Search for the cell housing the specified text and yield its (X, Y) center coordinate. 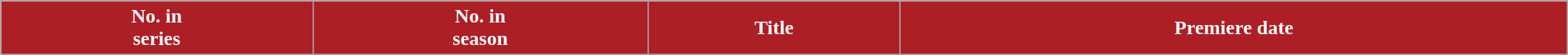
No. inseason (480, 28)
Premiere date (1234, 28)
Title (774, 28)
No. inseries (157, 28)
